Return the (x, y) coordinate for the center point of the cell that contains the specified text.  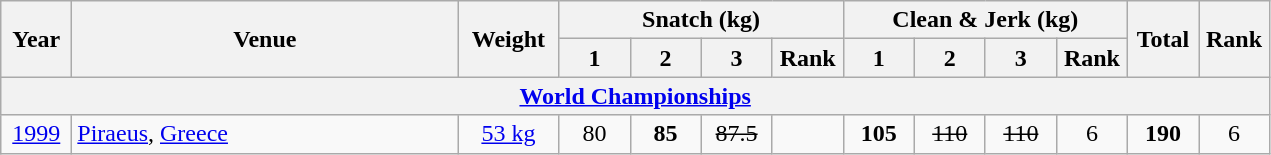
Venue (265, 39)
Weight (508, 39)
Piraeus, Greece (265, 134)
Snatch (kg) (701, 20)
85 (666, 134)
1999 (36, 134)
190 (1162, 134)
Clean & Jerk (kg) (985, 20)
80 (594, 134)
Year (36, 39)
105 (878, 134)
53 kg (508, 134)
World Championships (636, 96)
Total (1162, 39)
87.5 (736, 134)
